Provide the [X, Y] coordinate of the cell's center where the given text is located.  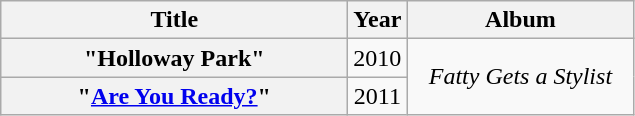
"Are You Ready?" [174, 96]
Album [520, 20]
2011 [378, 96]
Year [378, 20]
Fatty Gets a Stylist [520, 77]
"Holloway Park" [174, 58]
Title [174, 20]
2010 [378, 58]
